Search for the cell housing the specified text and yield its [X, Y] center coordinate. 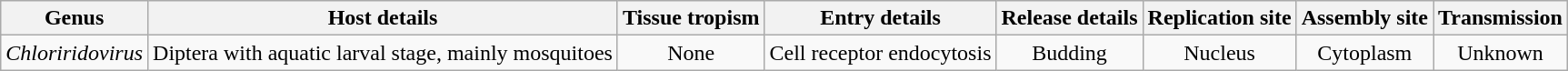
Unknown [1500, 53]
Replication site [1220, 18]
Cell receptor endocytosis [880, 53]
Budding [1069, 53]
Release details [1069, 18]
Host details [384, 18]
Assembly site [1364, 18]
Transmission [1500, 18]
Chloriridovirus [75, 53]
None [691, 53]
Tissue tropism [691, 18]
Diptera with aquatic larval stage, mainly mosquitoes [384, 53]
Genus [75, 18]
Entry details [880, 18]
Nucleus [1220, 53]
Cytoplasm [1364, 53]
